Scan for the cell matching the given text and deliver its [x, y] coordinate at center. 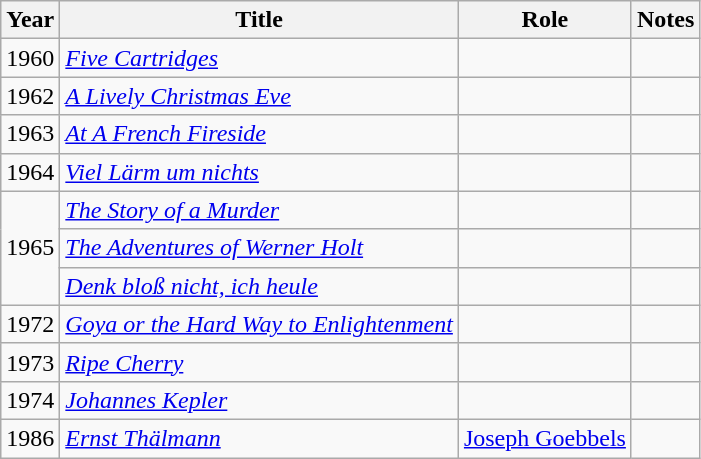
Year [30, 20]
Role [544, 20]
The Story of a Murder [260, 210]
The Adventures of Werner Holt [260, 248]
1962 [30, 96]
1973 [30, 362]
Title [260, 20]
Denk bloß nicht, ich heule [260, 286]
1974 [30, 400]
Goya or the Hard Way to Enlightenment [260, 324]
Notes [665, 20]
A Lively Christmas Eve [260, 96]
1963 [30, 134]
Ernst Thälmann [260, 438]
1965 [30, 248]
Ripe Cherry [260, 362]
1964 [30, 172]
Five Cartridges [260, 58]
1960 [30, 58]
Viel Lärm um nichts [260, 172]
Joseph Goebbels [544, 438]
Johannes Kepler [260, 400]
1986 [30, 438]
1972 [30, 324]
At A French Fireside [260, 134]
